Output the (x, y) coordinate of the center of the cell containing the given text.  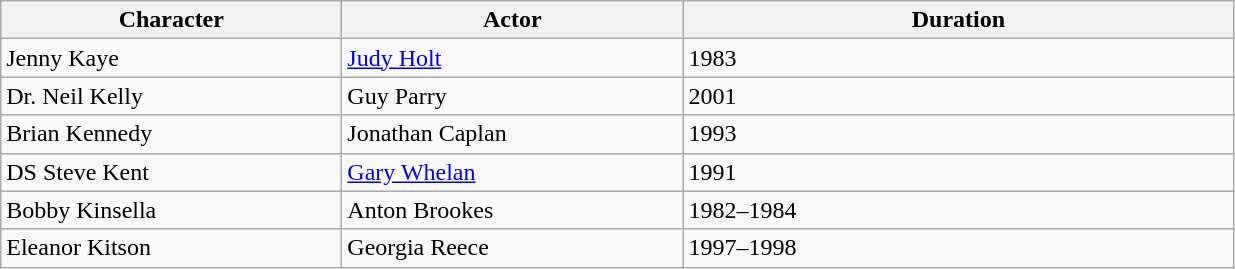
Dr. Neil Kelly (172, 96)
Guy Parry (512, 96)
Character (172, 20)
Jonathan Caplan (512, 134)
2001 (958, 96)
Bobby Kinsella (172, 210)
Anton Brookes (512, 210)
Actor (512, 20)
1991 (958, 172)
Gary Whelan (512, 172)
Brian Kennedy (172, 134)
1983 (958, 58)
1993 (958, 134)
1982–1984 (958, 210)
Jenny Kaye (172, 58)
DS Steve Kent (172, 172)
Georgia Reece (512, 248)
Duration (958, 20)
1997–1998 (958, 248)
Eleanor Kitson (172, 248)
Judy Holt (512, 58)
